Provide the [x, y] coordinate of the cell's center where the given text is located.  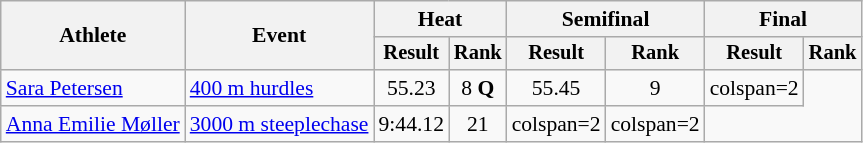
Athlete [93, 36]
9:44.12 [412, 124]
Anna Emilie Møller [93, 124]
Event [280, 36]
8 Q [478, 88]
3000 m steeplechase [280, 124]
55.23 [412, 88]
400 m hurdles [280, 88]
55.45 [556, 88]
Heat [440, 19]
21 [478, 124]
Semifinal [606, 19]
Sara Petersen [93, 88]
9 [656, 88]
Final [784, 19]
